Return [x, y] of the center of cell containing provided text 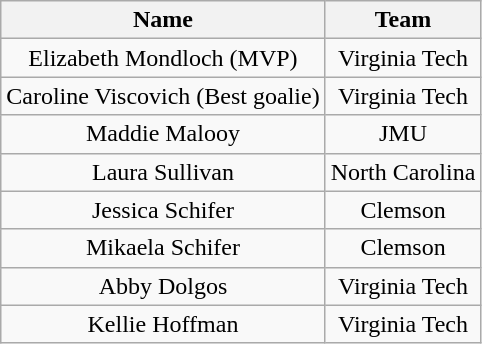
Kellie Hoffman [163, 324]
Laura Sullivan [163, 172]
Elizabeth Mondloch (MVP) [163, 58]
North Carolina [403, 172]
Mikaela Schifer [163, 248]
Team [403, 20]
Name [163, 20]
Maddie Malooy [163, 134]
Abby Dolgos [163, 286]
Jessica Schifer [163, 210]
Caroline Viscovich (Best goalie) [163, 96]
JMU [403, 134]
